Scan for the cell matching the given text and deliver its (X, Y) coordinate at center. 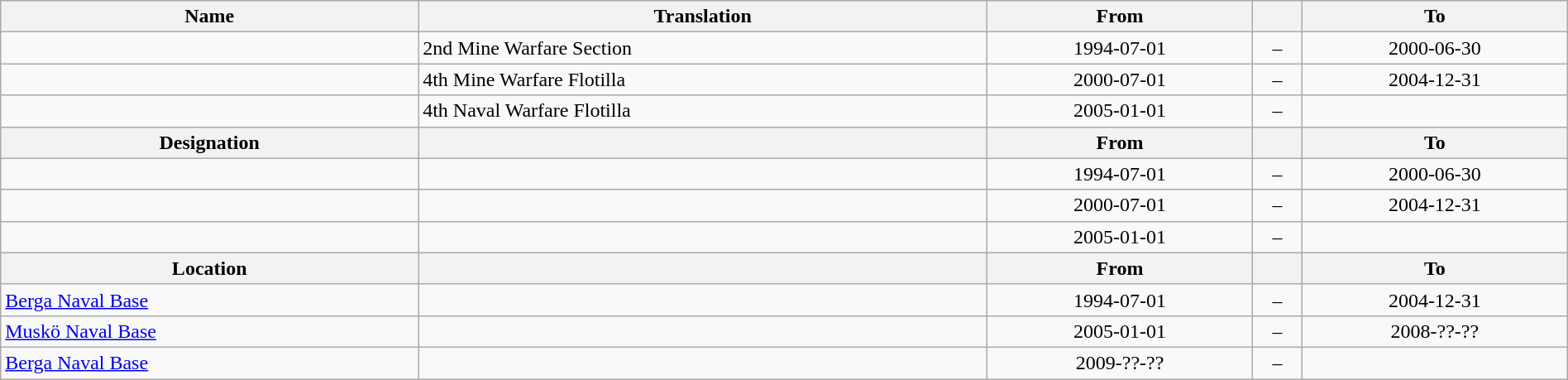
Designation (210, 142)
Muskö Naval Base (210, 331)
Name (210, 17)
4th Mine Warfare Flotilla (703, 79)
Translation (703, 17)
4th Naval Warfare Flotilla (703, 111)
2nd Mine Warfare Section (703, 48)
Location (210, 268)
2008-??-?? (1434, 331)
2009-??-?? (1120, 363)
